Output the (X, Y) coordinate of the center of the cell containing the given text.  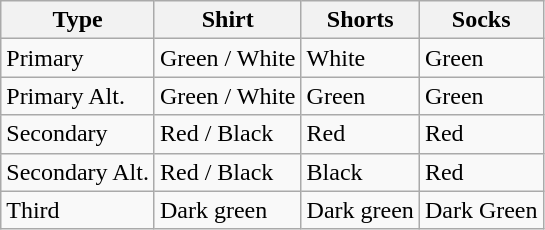
Third (78, 210)
White (360, 58)
Primary (78, 58)
Black (360, 172)
Dark Green (481, 210)
Secondary Alt. (78, 172)
Secondary (78, 134)
Shirt (228, 20)
Shorts (360, 20)
Socks (481, 20)
Type (78, 20)
Primary Alt. (78, 96)
